Find where the given text appears and provide that cell's center as (X, Y) coordinate. 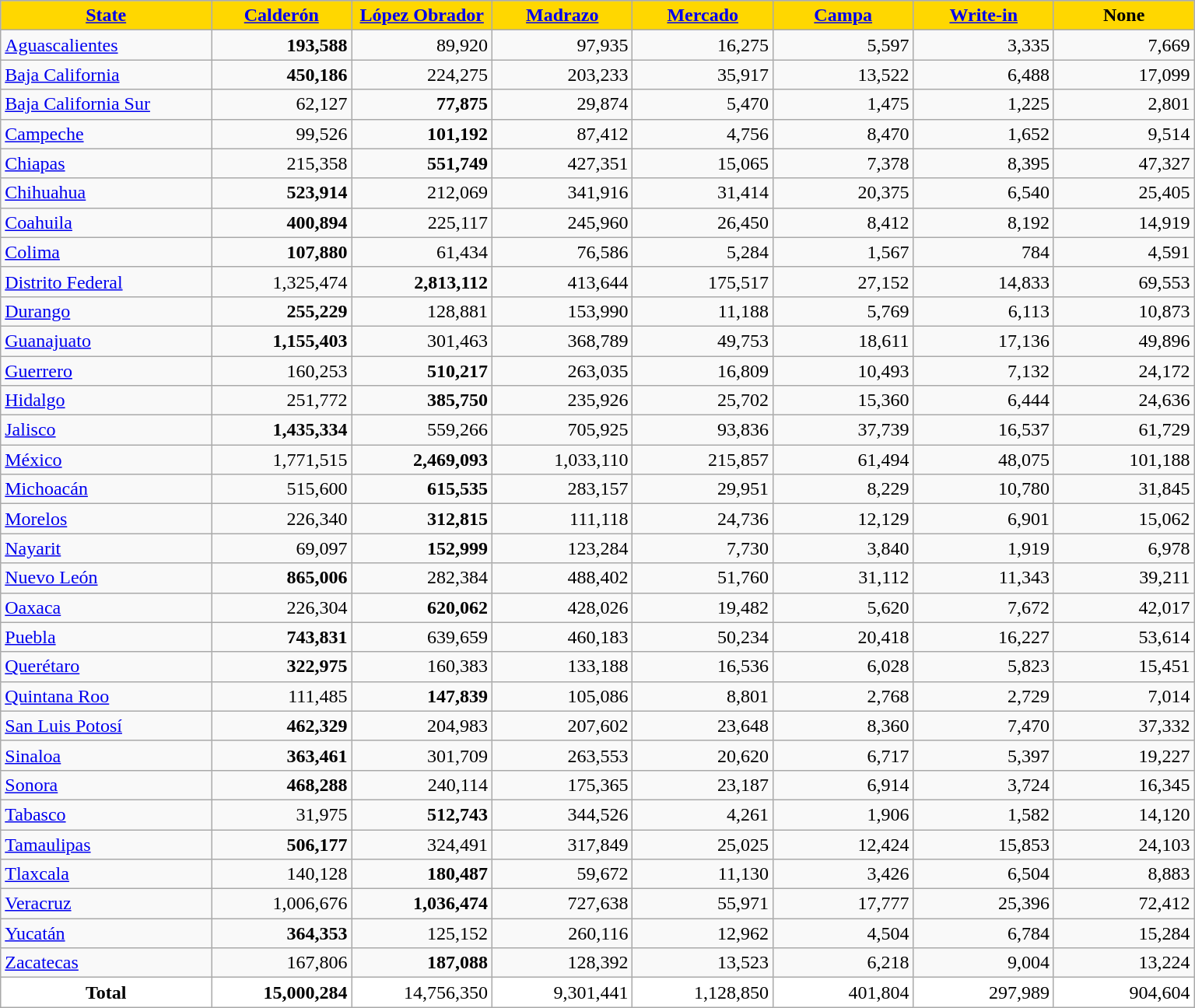
37,332 (1123, 726)
322,975 (282, 667)
8,412 (843, 222)
20,375 (843, 193)
35,917 (703, 75)
101,188 (1123, 460)
128,392 (562, 963)
212,069 (422, 193)
15,000,284 (282, 992)
25,405 (1123, 193)
111,485 (282, 696)
215,358 (282, 163)
193,588 (282, 45)
Querétaro (106, 667)
8,883 (1123, 874)
16,536 (703, 667)
283,157 (562, 489)
743,831 (282, 637)
160,383 (422, 667)
385,750 (422, 401)
San Luis Potosí (106, 726)
31,845 (1123, 489)
1,225 (983, 104)
904,604 (1123, 992)
240,114 (422, 785)
10,780 (983, 489)
3,426 (843, 874)
Aguascalientes (106, 45)
50,234 (703, 637)
450,186 (282, 75)
Distrito Federal (106, 282)
368,789 (562, 341)
297,989 (983, 992)
1,033,110 (562, 460)
25,025 (703, 844)
705,925 (562, 430)
6,218 (843, 963)
89,920 (422, 45)
16,537 (983, 430)
49,753 (703, 341)
9,514 (1123, 134)
State (106, 16)
Tabasco (106, 814)
12,129 (843, 519)
20,418 (843, 637)
97,935 (562, 45)
Guanajuato (106, 341)
175,365 (562, 785)
Veracruz (106, 904)
6,444 (983, 401)
Baja California (106, 75)
55,971 (703, 904)
Chiapas (106, 163)
López Obrador (422, 16)
282,384 (422, 578)
263,553 (562, 755)
Coahuila (106, 222)
Yucatán (106, 933)
7,378 (843, 163)
301,709 (422, 755)
506,177 (282, 844)
6,028 (843, 667)
551,749 (422, 163)
3,724 (983, 785)
468,288 (282, 785)
5,470 (703, 104)
4,591 (1123, 252)
6,784 (983, 933)
226,304 (282, 607)
72,412 (1123, 904)
401,804 (843, 992)
9,301,441 (562, 992)
160,253 (282, 371)
13,522 (843, 75)
204,983 (422, 726)
203,233 (562, 75)
865,006 (282, 578)
24,636 (1123, 401)
18,611 (843, 341)
510,217 (422, 371)
260,116 (562, 933)
167,806 (282, 963)
175,517 (703, 282)
5,769 (843, 311)
México (106, 460)
226,340 (282, 519)
Calderón (282, 16)
312,815 (422, 519)
2,813,112 (422, 282)
8,360 (843, 726)
14,120 (1123, 814)
16,345 (1123, 785)
11,130 (703, 874)
7,470 (983, 726)
16,227 (983, 637)
488,402 (562, 578)
93,836 (703, 430)
413,644 (562, 282)
301,463 (422, 341)
427,351 (562, 163)
8,192 (983, 222)
15,284 (1123, 933)
31,414 (703, 193)
19,227 (1123, 755)
107,880 (282, 252)
Zacatecas (106, 963)
Michoacán (106, 489)
207,602 (562, 726)
6,540 (983, 193)
153,990 (562, 311)
6,901 (983, 519)
235,926 (562, 401)
7,672 (983, 607)
515,600 (282, 489)
24,736 (703, 519)
62,127 (282, 104)
5,284 (703, 252)
6,717 (843, 755)
4,504 (843, 933)
8,395 (983, 163)
784 (983, 252)
15,062 (1123, 519)
6,113 (983, 311)
10,493 (843, 371)
4,756 (703, 134)
51,760 (703, 578)
69,097 (282, 548)
460,183 (562, 637)
187,088 (422, 963)
225,117 (422, 222)
147,839 (422, 696)
7,132 (983, 371)
1,475 (843, 104)
1,906 (843, 814)
263,035 (562, 371)
5,620 (843, 607)
Oaxaca (106, 607)
16,275 (703, 45)
13,224 (1123, 963)
24,103 (1123, 844)
Puebla (106, 637)
Sonora (106, 785)
16,809 (703, 371)
1,771,515 (282, 460)
Campa (843, 16)
99,526 (282, 134)
324,491 (422, 844)
48,075 (983, 460)
61,729 (1123, 430)
5,597 (843, 45)
9,004 (983, 963)
1,155,403 (282, 341)
245,960 (562, 222)
17,136 (983, 341)
Nayarit (106, 548)
111,118 (562, 519)
6,504 (983, 874)
6,488 (983, 75)
11,343 (983, 578)
428,026 (562, 607)
Quintana Roo (106, 696)
23,187 (703, 785)
344,526 (562, 814)
69,553 (1123, 282)
2,768 (843, 696)
61,494 (843, 460)
59,672 (562, 874)
10,873 (1123, 311)
19,482 (703, 607)
5,397 (983, 755)
31,975 (282, 814)
Tamaulipas (106, 844)
559,266 (422, 430)
37,739 (843, 430)
23,648 (703, 726)
639,659 (422, 637)
24,172 (1123, 371)
523,914 (282, 193)
Chihuahua (106, 193)
620,062 (422, 607)
133,188 (562, 667)
1,036,474 (422, 904)
29,951 (703, 489)
215,857 (703, 460)
8,470 (843, 134)
6,914 (843, 785)
462,329 (282, 726)
8,229 (843, 489)
1,128,850 (703, 992)
12,962 (703, 933)
87,412 (562, 134)
224,275 (422, 75)
27,152 (843, 282)
1,435,334 (282, 430)
47,327 (1123, 163)
Hidalgo (106, 401)
341,916 (562, 193)
Nuevo León (106, 578)
Colima (106, 252)
317,849 (562, 844)
Durango (106, 311)
2,801 (1123, 104)
400,894 (282, 222)
Tlaxcala (106, 874)
26,450 (703, 222)
Madrazo (562, 16)
140,128 (282, 874)
1,006,676 (282, 904)
101,192 (422, 134)
76,586 (562, 252)
105,086 (562, 696)
None (1123, 16)
4,261 (703, 814)
12,424 (843, 844)
Baja California Sur (106, 104)
180,487 (422, 874)
Sinaloa (106, 755)
255,229 (282, 311)
128,881 (422, 311)
7,730 (703, 548)
29,874 (562, 104)
17,777 (843, 904)
53,614 (1123, 637)
15,853 (983, 844)
3,840 (843, 548)
Total (106, 992)
364,353 (282, 933)
1,567 (843, 252)
14,756,350 (422, 992)
7,669 (1123, 45)
1,652 (983, 134)
3,335 (983, 45)
2,729 (983, 696)
6,978 (1123, 548)
1,919 (983, 548)
25,702 (703, 401)
39,211 (1123, 578)
363,461 (282, 755)
152,999 (422, 548)
17,099 (1123, 75)
251,772 (282, 401)
512,743 (422, 814)
8,801 (703, 696)
42,017 (1123, 607)
25,396 (983, 904)
5,823 (983, 667)
13,523 (703, 963)
1,325,474 (282, 282)
Write-in (983, 16)
Campeche (106, 134)
Jalisco (106, 430)
7,014 (1123, 696)
Morelos (106, 519)
61,434 (422, 252)
14,833 (983, 282)
2,469,093 (422, 460)
Mercado (703, 16)
615,535 (422, 489)
727,638 (562, 904)
31,112 (843, 578)
Guerrero (106, 371)
15,360 (843, 401)
15,065 (703, 163)
77,875 (422, 104)
49,896 (1123, 341)
11,188 (703, 311)
20,620 (703, 755)
123,284 (562, 548)
14,919 (1123, 222)
1,582 (983, 814)
125,152 (422, 933)
15,451 (1123, 667)
